Scan for the cell matching the given text and deliver its [X, Y] coordinate at center. 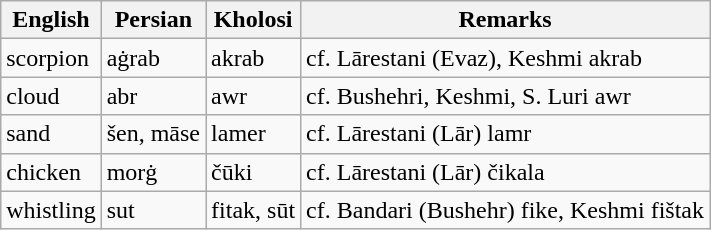
aġrab [153, 58]
whistling [51, 210]
cf. Lārestani (Evaz), Keshmi akrab [506, 58]
chicken [51, 172]
akrab [254, 58]
Persian [153, 20]
Kholosi [254, 20]
scorpion [51, 58]
English [51, 20]
sut [153, 210]
šen, māse [153, 134]
abr [153, 96]
cf. Bandari (Bushehr) fike, Keshmi fištak [506, 210]
morġ [153, 172]
lamer [254, 134]
cf. Lārestani (Lār) lamr [506, 134]
cf. Bushehri, Keshmi, S. Luri awr [506, 96]
Remarks [506, 20]
sand [51, 134]
cloud [51, 96]
fitak, sūt [254, 210]
čūki [254, 172]
awr [254, 96]
cf. Lārestani (Lār) čikala [506, 172]
